Capture the cell that displays the provided text and extract its [x, y] central coordinate. 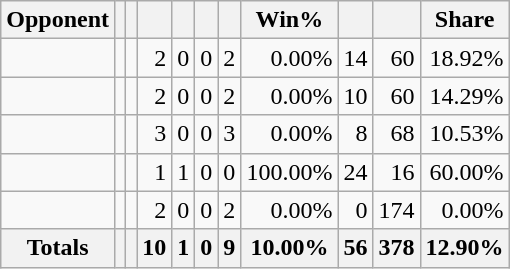
174 [396, 210]
100.00% [290, 172]
Opponent [58, 20]
Totals [58, 248]
Win% [290, 20]
10.00% [290, 248]
18.92% [464, 58]
8 [356, 134]
56 [356, 248]
68 [396, 134]
24 [356, 172]
12.90% [464, 248]
10.53% [464, 134]
378 [396, 248]
Share [464, 20]
9 [230, 248]
60.00% [464, 172]
16 [396, 172]
14 [356, 58]
14.29% [464, 96]
